Scan for the cell matching the given text and deliver its (x, y) coordinate at center. 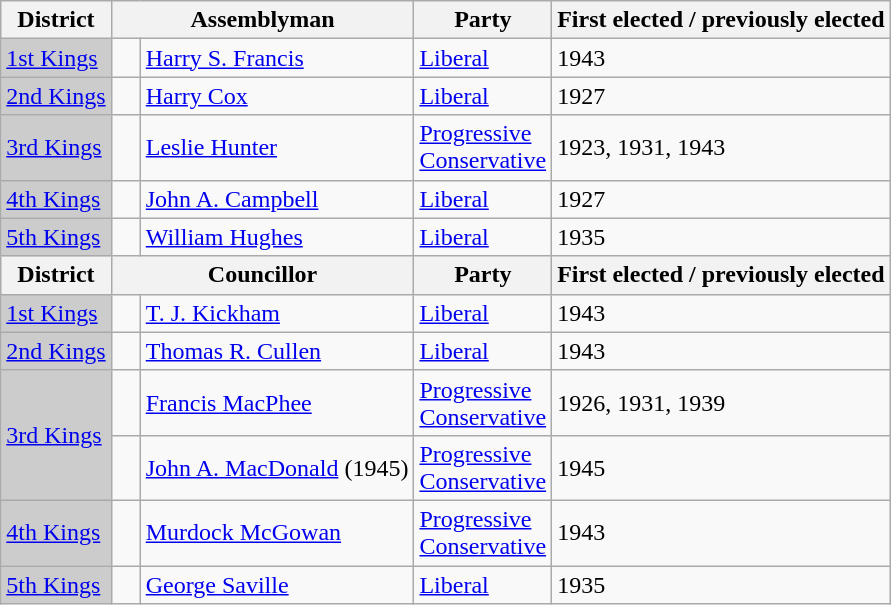
1945 (722, 468)
1923, 1931, 1943 (722, 148)
Leslie Hunter (277, 148)
Harry Cox (277, 96)
Harry S. Francis (277, 58)
Councillor (262, 275)
John A. MacDonald (1945) (277, 468)
George Saville (277, 585)
T. J. Kickham (277, 313)
Murdock McGowan (277, 532)
Assemblyman (262, 20)
Francis MacPhee (277, 402)
William Hughes (277, 237)
1926, 1931, 1939 (722, 402)
John A. Campbell (277, 199)
Thomas R. Cullen (277, 351)
